For the text-containing cell, return its midpoint in (x, y) coordinate format. 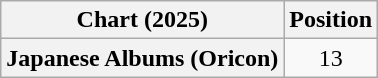
Position (331, 20)
13 (331, 58)
Chart (2025) (142, 20)
Japanese Albums (Oricon) (142, 58)
